Scan for the cell matching the given text and deliver its [X, Y] coordinate at center. 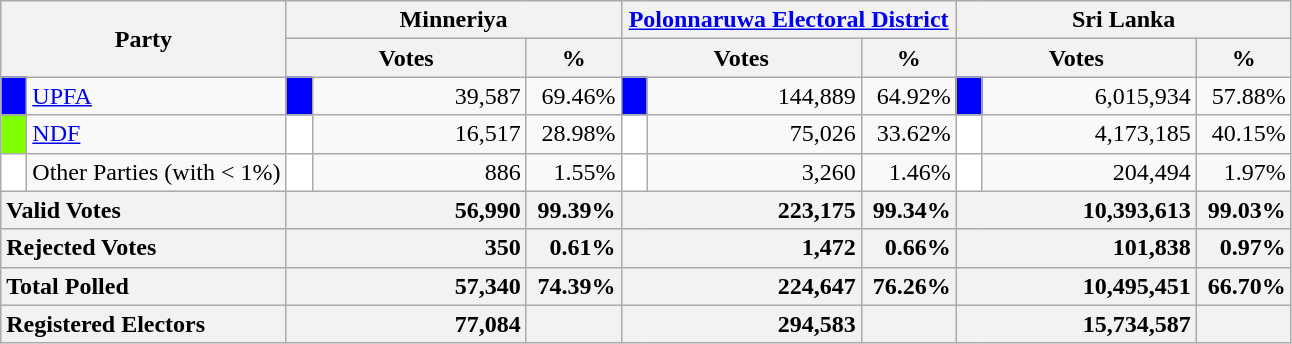
99.34% [908, 210]
28.98% [574, 134]
10,495,451 [1076, 286]
56,990 [406, 210]
Sri Lanka [1124, 20]
101,838 [1076, 248]
75,026 [754, 134]
Minneriya [454, 20]
33.62% [908, 134]
0.97% [1244, 248]
57.88% [1244, 96]
74.39% [574, 286]
66.70% [1244, 286]
294,583 [741, 324]
Polonnaruwa Electoral District [788, 20]
1,472 [741, 248]
99.03% [1244, 210]
57,340 [406, 286]
10,393,613 [1076, 210]
Total Polled [144, 286]
77,084 [406, 324]
223,175 [741, 210]
Other Parties (with < 1%) [156, 172]
6,015,934 [1089, 96]
Rejected Votes [144, 248]
Valid Votes [144, 210]
40.15% [1244, 134]
39,587 [419, 96]
1.97% [1244, 172]
350 [406, 248]
4,173,185 [1089, 134]
76.26% [908, 286]
15,734,587 [1076, 324]
0.61% [574, 248]
Registered Electors [144, 324]
224,647 [741, 286]
1.55% [574, 172]
1.46% [908, 172]
64.92% [908, 96]
69.46% [574, 96]
Party [144, 39]
3,260 [754, 172]
99.39% [574, 210]
886 [419, 172]
NDF [156, 134]
16,517 [419, 134]
204,494 [1089, 172]
144,889 [754, 96]
UPFA [156, 96]
0.66% [908, 248]
